Return [X, Y] of the center of cell containing provided text 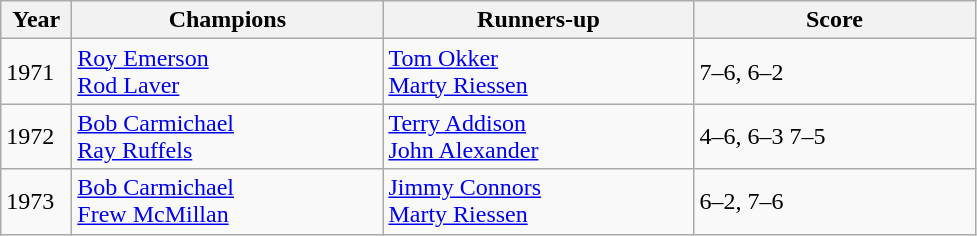
Year [36, 20]
Score [834, 20]
Roy Emerson Rod Laver [228, 72]
6–2, 7–6 [834, 202]
Champions [228, 20]
Tom Okker Marty Riessen [538, 72]
1973 [36, 202]
4–6, 6–3 7–5 [834, 136]
1971 [36, 72]
1972 [36, 136]
Bob Carmichael Ray Ruffels [228, 136]
Bob Carmichael Frew McMillan [228, 202]
7–6, 6–2 [834, 72]
Jimmy Connors Marty Riessen [538, 202]
Runners-up [538, 20]
Terry Addison John Alexander [538, 136]
